For the text-containing cell, return its midpoint in (X, Y) coordinate format. 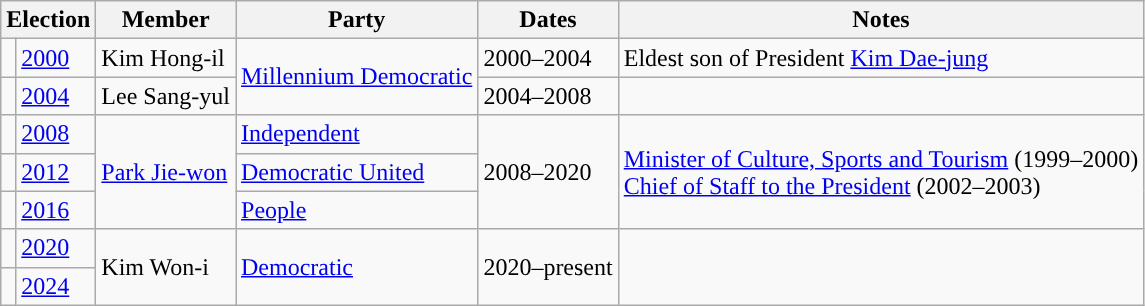
Kim Hong-il (166, 58)
2008 (56, 134)
Dates (548, 20)
Democratic (357, 267)
2004 (56, 96)
2024 (56, 286)
Lee Sang-yul (166, 96)
People (357, 210)
Independent (357, 134)
2008–2020 (548, 172)
2000–2004 (548, 58)
2012 (56, 172)
Democratic United (357, 172)
2000 (56, 58)
2004–2008 (548, 96)
Kim Won-i (166, 267)
Park Jie-won (166, 172)
Millennium Democratic (357, 77)
Party (357, 20)
2020 (56, 248)
2016 (56, 210)
Minister of Culture, Sports and Tourism (1999–2000)Chief of Staff to the President (2002–2003) (881, 172)
Member (166, 20)
Election (48, 20)
Notes (881, 20)
Eldest son of President Kim Dae-jung (881, 58)
2020–present (548, 267)
